Extract the [X, Y] coordinate from the center of the cell holding the provided text.  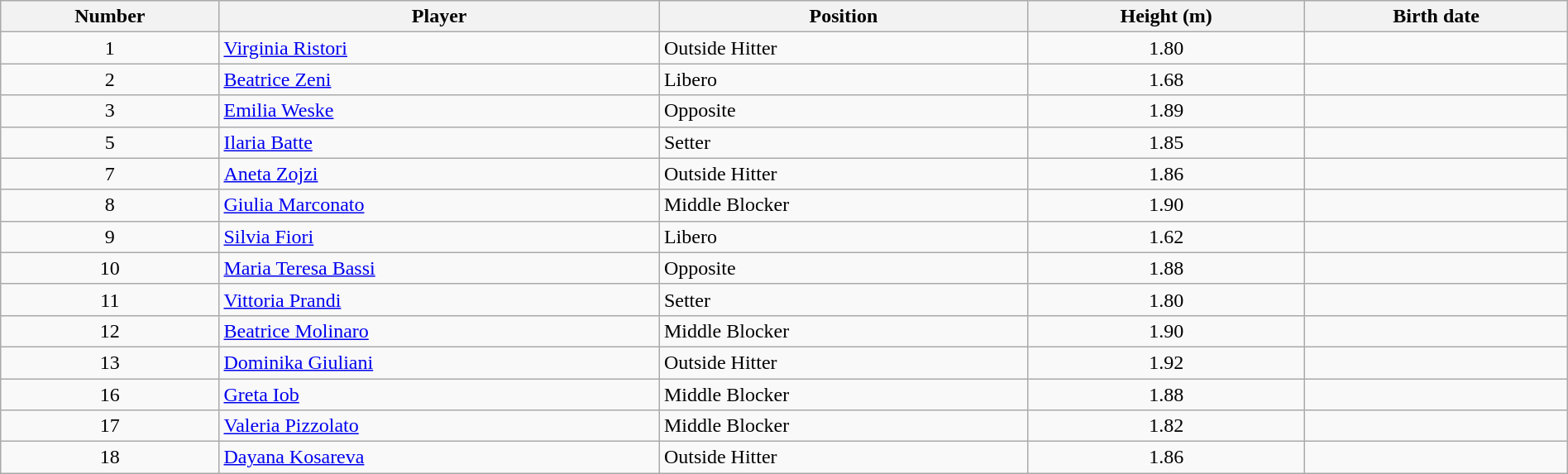
Beatrice Molinaro [439, 331]
Position [844, 17]
7 [110, 174]
1.82 [1166, 426]
1.89 [1166, 111]
Ilaria Batte [439, 142]
3 [110, 111]
Birth date [1436, 17]
Giulia Marconato [439, 205]
Dominika Giuliani [439, 362]
13 [110, 362]
9 [110, 237]
Dayana Kosareva [439, 457]
1.85 [1166, 142]
18 [110, 457]
Maria Teresa Bassi [439, 268]
16 [110, 395]
17 [110, 426]
1 [110, 48]
Height (m) [1166, 17]
5 [110, 142]
Beatrice Zeni [439, 79]
Vittoria Prandi [439, 299]
Number [110, 17]
12 [110, 331]
Emilia Weske [439, 111]
Aneta Zojzi [439, 174]
1.62 [1166, 237]
Valeria Pizzolato [439, 426]
Player [439, 17]
1.68 [1166, 79]
1.92 [1166, 362]
11 [110, 299]
2 [110, 79]
Silvia Fiori [439, 237]
10 [110, 268]
8 [110, 205]
Greta Iob [439, 395]
Virginia Ristori [439, 48]
